Scan for the cell matching the given text and deliver its (X, Y) coordinate at center. 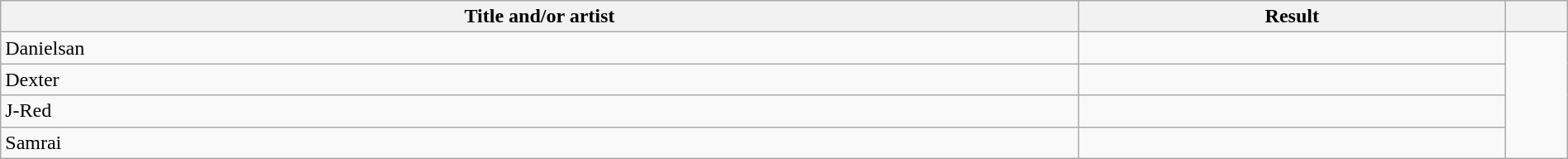
Title and/or artist (539, 17)
Danielsan (539, 48)
Samrai (539, 142)
Result (1292, 17)
J-Red (539, 111)
Dexter (539, 79)
